Capture the cell that displays the provided text and extract its [x, y] central coordinate. 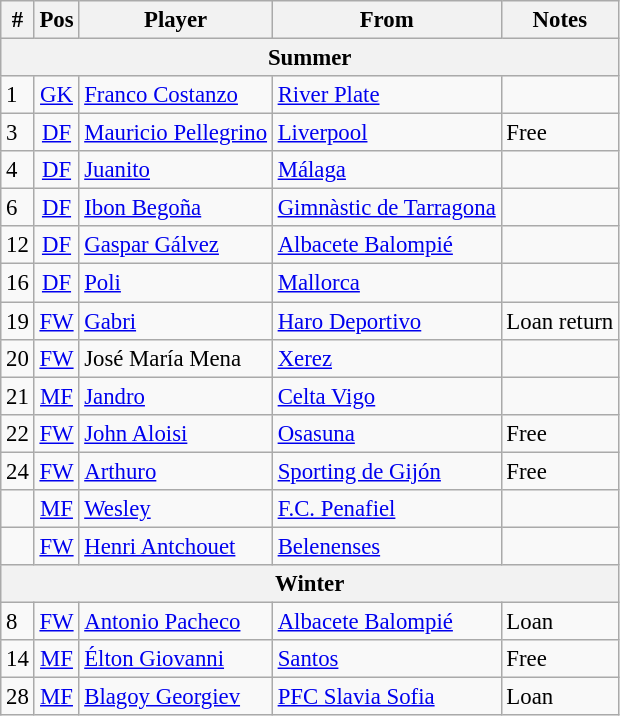
4 [18, 170]
Loan return [560, 321]
12 [18, 245]
Notes [560, 20]
Sporting de Gijón [386, 471]
20 [18, 358]
From [386, 20]
Gaspar Gálvez [176, 245]
Antonio Pacheco [176, 621]
Ibon Begoña [176, 208]
Wesley [176, 509]
Winter [310, 584]
Jandro [176, 396]
Summer [310, 58]
16 [18, 283]
3 [18, 133]
Pos [56, 20]
Franco Costanzo [176, 95]
1 [18, 95]
14 [18, 659]
Henri Antchouet [176, 546]
Blagoy Georgiev [176, 697]
Mauricio Pellegrino [176, 133]
Arthuro [176, 471]
Gimnàstic de Tarragona [386, 208]
GK [56, 95]
Juanito [176, 170]
John Aloisi [176, 433]
Liverpool [386, 133]
Celta Vigo [386, 396]
River Plate [386, 95]
PFC Slavia Sofia [386, 697]
F.C. Penafiel [386, 509]
19 [18, 321]
Élton Giovanni [176, 659]
22 [18, 433]
José María Mena [176, 358]
8 [18, 621]
24 [18, 471]
28 [18, 697]
21 [18, 396]
Osasuna [386, 433]
Player [176, 20]
Xerez [386, 358]
# [18, 20]
Haro Deportivo [386, 321]
Gabri [176, 321]
Santos [386, 659]
Málaga [386, 170]
Belenenses [386, 546]
Mallorca [386, 283]
Poli [176, 283]
6 [18, 208]
